Capture the cell that displays the provided text and extract its (X, Y) central coordinate. 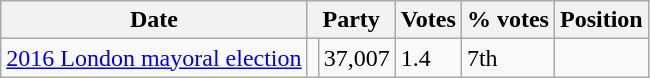
37,007 (356, 58)
Party (351, 20)
7th (508, 58)
2016 London mayoral election (154, 58)
Date (154, 20)
% votes (508, 20)
Position (601, 20)
Votes (428, 20)
1.4 (428, 58)
